Detect which cell encompasses the target text, then output its (X, Y) center coordinate. 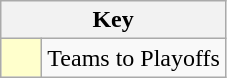
Key (114, 20)
Teams to Playoffs (134, 58)
